From the cell containing the given text, extract its center point as [x, y] coordinate. 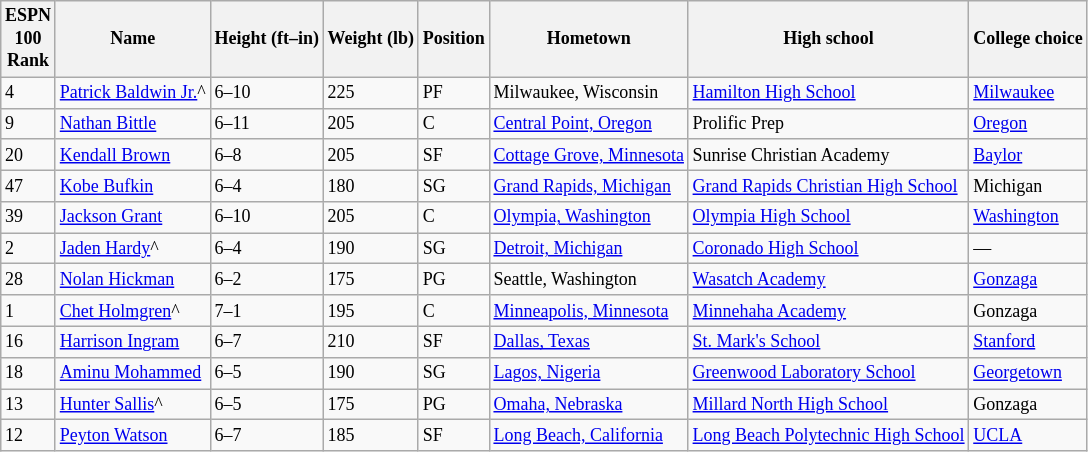
Hamilton High School [828, 92]
Hunter Sallis^ [132, 404]
Patrick Baldwin Jr.^ [132, 92]
Nathan Bittle [132, 124]
Prolific Prep [828, 124]
Milwaukee [1028, 92]
6–2 [266, 280]
Georgetown [1028, 372]
Seattle, Washington [588, 280]
Sunrise Christian Academy [828, 154]
Position [454, 39]
— [1028, 248]
St. Mark's School [828, 342]
6–11 [266, 124]
Greenwood Laboratory School [828, 372]
225 [370, 92]
Height (ft–in) [266, 39]
Long Beach, California [588, 436]
Name [132, 39]
Coronado High School [828, 248]
Detroit, Michigan [588, 248]
Minneapolis, Minnesota [588, 310]
Jackson Grant [132, 218]
UCLA [1028, 436]
Michigan [1028, 186]
Chet Holmgren^ [132, 310]
18 [28, 372]
Grand Rapids, Michigan [588, 186]
Weight (lb) [370, 39]
4 [28, 92]
PF [454, 92]
Peyton Watson [132, 436]
6–8 [266, 154]
20 [28, 154]
28 [28, 280]
Long Beach Polytechnic High School [828, 436]
210 [370, 342]
13 [28, 404]
Millard North High School [828, 404]
Harrison Ingram [132, 342]
Central Point, Oregon [588, 124]
Kendall Brown [132, 154]
Wasatch Academy [828, 280]
9 [28, 124]
High school [828, 39]
ESPN100Rank [28, 39]
2 [28, 248]
Omaha, Nebraska [588, 404]
Nolan Hickman [132, 280]
12 [28, 436]
College choice [1028, 39]
7–1 [266, 310]
195 [370, 310]
Grand Rapids Christian High School [828, 186]
185 [370, 436]
Baylor [1028, 154]
Kobe Bufkin [132, 186]
Washington [1028, 218]
Dallas, Texas [588, 342]
Minnehaha Academy [828, 310]
Oregon [1028, 124]
Lagos, Nigeria [588, 372]
Aminu Mohammed [132, 372]
16 [28, 342]
1 [28, 310]
Hometown [588, 39]
Olympia, Washington [588, 218]
47 [28, 186]
Olympia High School [828, 218]
Jaden Hardy^ [132, 248]
39 [28, 218]
Stanford [1028, 342]
Milwaukee, Wisconsin [588, 92]
180 [370, 186]
Cottage Grove, Minnesota [588, 154]
